Scan for the cell matching the given text and deliver its (x, y) coordinate at center. 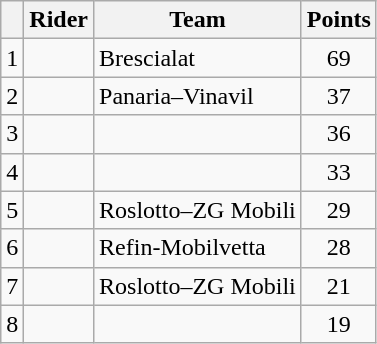
8 (12, 324)
Team (198, 20)
5 (12, 210)
Rider (59, 20)
6 (12, 248)
33 (338, 172)
3 (12, 134)
2 (12, 96)
29 (338, 210)
19 (338, 324)
36 (338, 134)
28 (338, 248)
1 (12, 58)
7 (12, 286)
4 (12, 172)
21 (338, 286)
Points (338, 20)
Refin-Mobilvetta (198, 248)
Brescialat (198, 58)
37 (338, 96)
Panaria–Vinavil (198, 96)
69 (338, 58)
